Pinpoint the cell where the given text exists, returning its [x, y] midpoint coordinate. 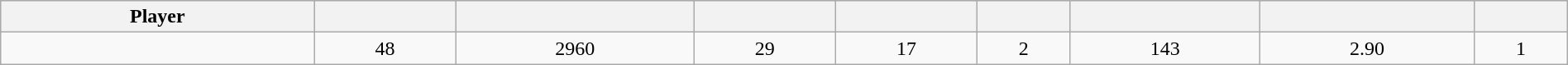
1 [1522, 48]
2.90 [1368, 48]
48 [385, 48]
2 [1024, 48]
2960 [575, 48]
29 [764, 48]
143 [1165, 48]
Player [157, 17]
17 [906, 48]
